From the cell containing the given text, extract its center point as (x, y) coordinate. 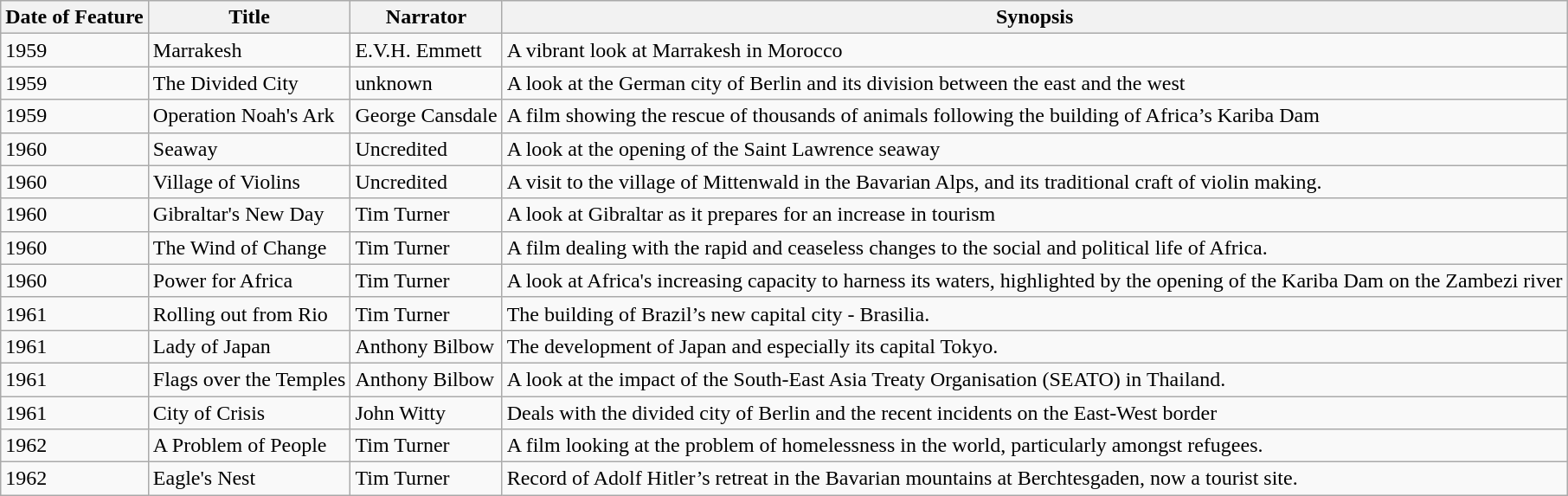
The Divided City (249, 83)
A film showing the rescue of thousands of animals following the building of Africa’s Kariba Dam (1035, 116)
A Problem of People (249, 446)
A look at Africa's increasing capacity to harness its waters, highlighted by the opening of the Kariba Dam on the Zambezi river (1035, 280)
Seaway (249, 149)
Synopsis (1035, 17)
Rolling out from Rio (249, 313)
Power for Africa (249, 280)
The building of Brazil’s new capital city - Brasilia. (1035, 313)
Marrakesh (249, 50)
The development of Japan and especially its capital Tokyo. (1035, 346)
John Witty (426, 413)
Gibraltar's New Day (249, 215)
The Wind of Change (249, 248)
A look at the German city of Berlin and its division between the east and the west (1035, 83)
Operation Noah's Ark (249, 116)
unknown (426, 83)
City of Crisis (249, 413)
Flags over the Temples (249, 379)
A look at Gibraltar as it prepares for an increase in tourism (1035, 215)
Eagle's Nest (249, 479)
Record of Adolf Hitler’s retreat in the Bavarian mountains at Berchtesgaden, now a tourist site. (1035, 479)
George Cansdale (426, 116)
Lady of Japan (249, 346)
Village of Violins (249, 182)
A film dealing with the rapid and ceaseless changes to the social and political life of Africa. (1035, 248)
Date of Feature (74, 17)
A visit to the village of Mittenwald in the Bavarian Alps, and its traditional craft of violin making. (1035, 182)
A film looking at the problem of homelessness in the world, particularly amongst refugees. (1035, 446)
Deals with the divided city of Berlin and the recent incidents on the East-West border (1035, 413)
Narrator (426, 17)
A vibrant look at Marrakesh in Morocco (1035, 50)
Title (249, 17)
E.V.H. Emmett (426, 50)
A look at the opening of the Saint Lawrence seaway (1035, 149)
A look at the impact of the South-East Asia Treaty Organisation (SEATO) in Thailand. (1035, 379)
